For the text-containing cell, return its midpoint in [X, Y] coordinate format. 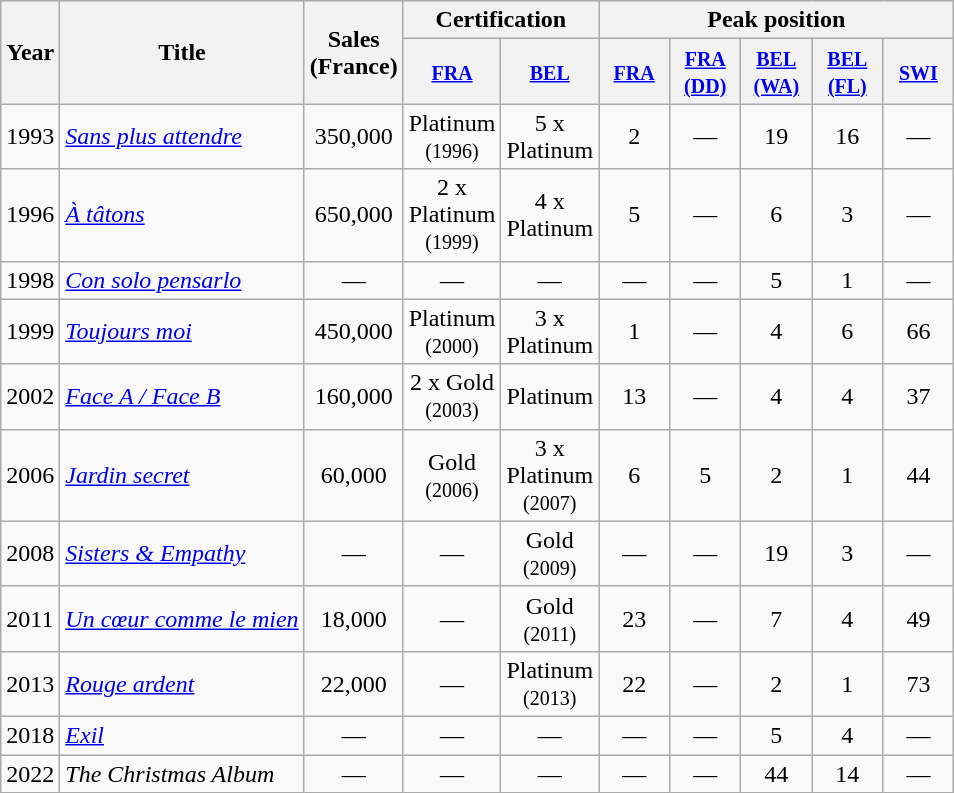
Con solo pensarlo [182, 280]
2 x Platinum (1999) [452, 215]
FRA(DD) [706, 72]
BEL(WA) [776, 72]
2008 [30, 554]
2006 [30, 475]
73 [918, 684]
23 [634, 618]
49 [918, 618]
1998 [30, 280]
3 x Platinum (2007) [550, 475]
Platinum (2000) [452, 332]
37 [918, 396]
2011 [30, 618]
1999 [30, 332]
18,000 [354, 618]
Platinum (2013) [550, 684]
66 [918, 332]
14 [848, 773]
Face A / Face B [182, 396]
Exil [182, 735]
22 [634, 684]
2 x Gold (2003) [452, 396]
BEL(FL) [848, 72]
Certification [500, 20]
Rouge ardent [182, 684]
60,000 [354, 475]
2002 [30, 396]
2018 [30, 735]
Platinum (1996) [452, 136]
À tâtons [182, 215]
Jardin secret [182, 475]
4 x Platinum [550, 215]
1993 [30, 136]
Sisters & Empathy [182, 554]
Sans plus attendre [182, 136]
2013 [30, 684]
Year [30, 52]
13 [634, 396]
16 [848, 136]
The Christmas Album [182, 773]
Gold (2011) [550, 618]
160,000 [354, 396]
Toujours moi [182, 332]
Un cœur comme le mien [182, 618]
350,000 [354, 136]
650,000 [354, 215]
Title [182, 52]
Platinum [550, 396]
Gold (2006) [452, 475]
3 x Platinum [550, 332]
BEL [550, 72]
Sales(France) [354, 52]
Peak position [776, 20]
SWI [918, 72]
1996 [30, 215]
450,000 [354, 332]
5 x Platinum [550, 136]
22,000 [354, 684]
7 [776, 618]
Gold (2009) [550, 554]
2022 [30, 773]
